Pinpoint the cell where the given text exists, returning its [X, Y] midpoint coordinate. 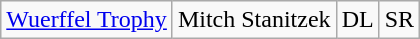
SR [399, 20]
Mitch Stanitzek [254, 20]
Wuerffel Trophy [87, 20]
DL [358, 20]
